Scan for the cell matching the given text and deliver its (X, Y) coordinate at center. 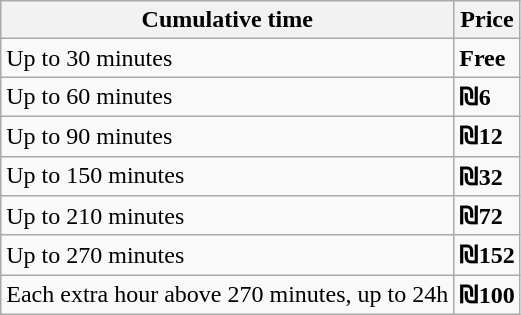
Free (488, 58)
Up to 270 minutes (228, 255)
Cumulative time (228, 20)
₪6 (488, 97)
₪100 (488, 295)
Up to 210 minutes (228, 216)
₪152 (488, 255)
₪32 (488, 176)
Price (488, 20)
Each extra hour above 270 minutes, up to 24h (228, 295)
Up to 30 minutes (228, 58)
Up to 60 minutes (228, 97)
Up to 90 minutes (228, 136)
₪72 (488, 216)
₪12 (488, 136)
Up to 150 minutes (228, 176)
